Determine the [X, Y] coordinate at the center of the cell enclosing the given text.  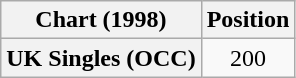
Chart (1998) [101, 20]
Position [248, 20]
200 [248, 58]
UK Singles (OCC) [101, 58]
